Provide the [x, y] coordinate of the cell's center where the given text is located.  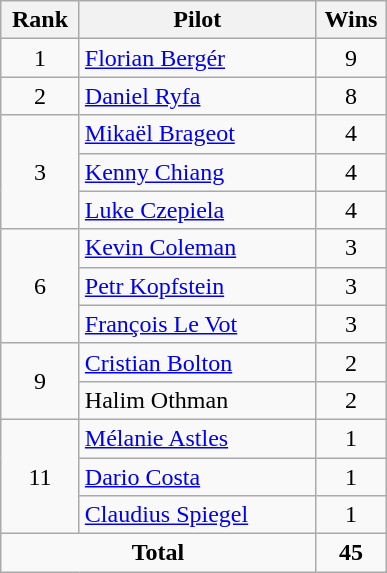
45 [350, 553]
8 [350, 96]
Luke Czepiela [197, 210]
Florian Bergér [197, 58]
Kenny Chiang [197, 172]
Total [158, 553]
Mélanie Astles [197, 438]
Cristian Bolton [197, 362]
Rank [40, 20]
11 [40, 476]
6 [40, 286]
François Le Vot [197, 324]
Mikaël Brageot [197, 134]
Daniel Ryfa [197, 96]
Halim Othman [197, 400]
Pilot [197, 20]
Kevin Coleman [197, 248]
Claudius Spiegel [197, 515]
Dario Costa [197, 477]
Petr Kopfstein [197, 286]
Wins [350, 20]
